Return the [X, Y] coordinate for the center point of the cell that contains the specified text.  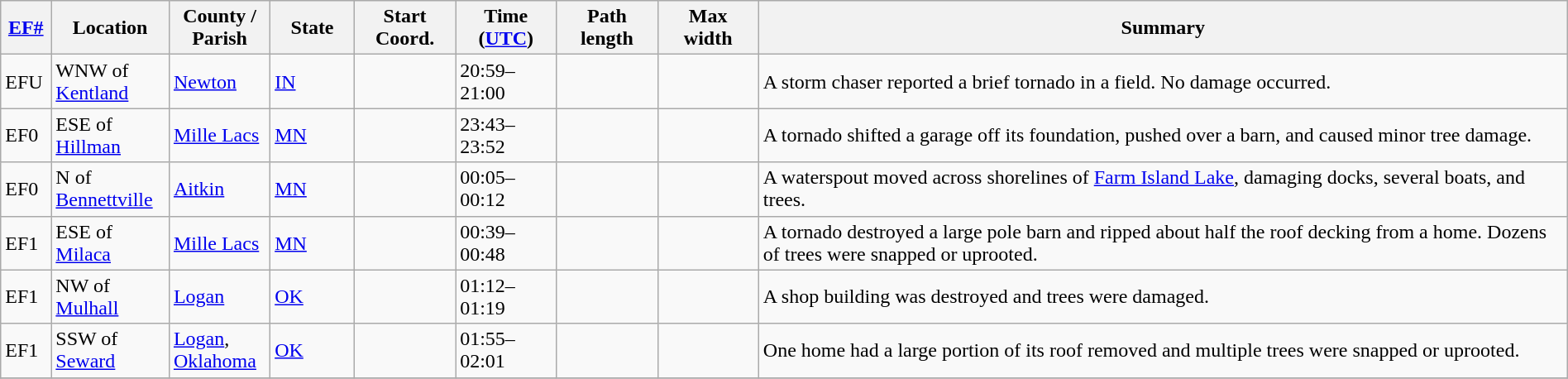
A tornado destroyed a large pole barn and ripped about half the roof decking from a home. Dozens of trees were snapped or uprooted. [1163, 243]
Newton [219, 81]
Max width [708, 28]
IN [313, 81]
01:55–02:01 [506, 351]
00:05–00:12 [506, 189]
Start Coord. [404, 28]
WNW of Kentland [111, 81]
Aitkin [219, 189]
A storm chaser reported a brief tornado in a field. No damage occurred. [1163, 81]
Location [111, 28]
Logan [219, 296]
Logan, Oklahoma [219, 351]
One home had a large portion of its roof removed and multiple trees were snapped or uprooted. [1163, 351]
Time (UTC) [506, 28]
ESE of Hillman [111, 136]
State [313, 28]
A shop building was destroyed and trees were damaged. [1163, 296]
EF# [26, 28]
ESE of Milaca [111, 243]
01:12–01:19 [506, 296]
A waterspout moved across shorelines of Farm Island Lake, damaging docks, several boats, and trees. [1163, 189]
A tornado shifted a garage off its foundation, pushed over a barn, and caused minor tree damage. [1163, 136]
EFU [26, 81]
Path length [607, 28]
00:39–00:48 [506, 243]
23:43–23:52 [506, 136]
N of Bennettville [111, 189]
Summary [1163, 28]
SSW of Seward [111, 351]
20:59–21:00 [506, 81]
NW of Mulhall [111, 296]
County / Parish [219, 28]
